Scan for the cell matching the given text and deliver its [x, y] coordinate at center. 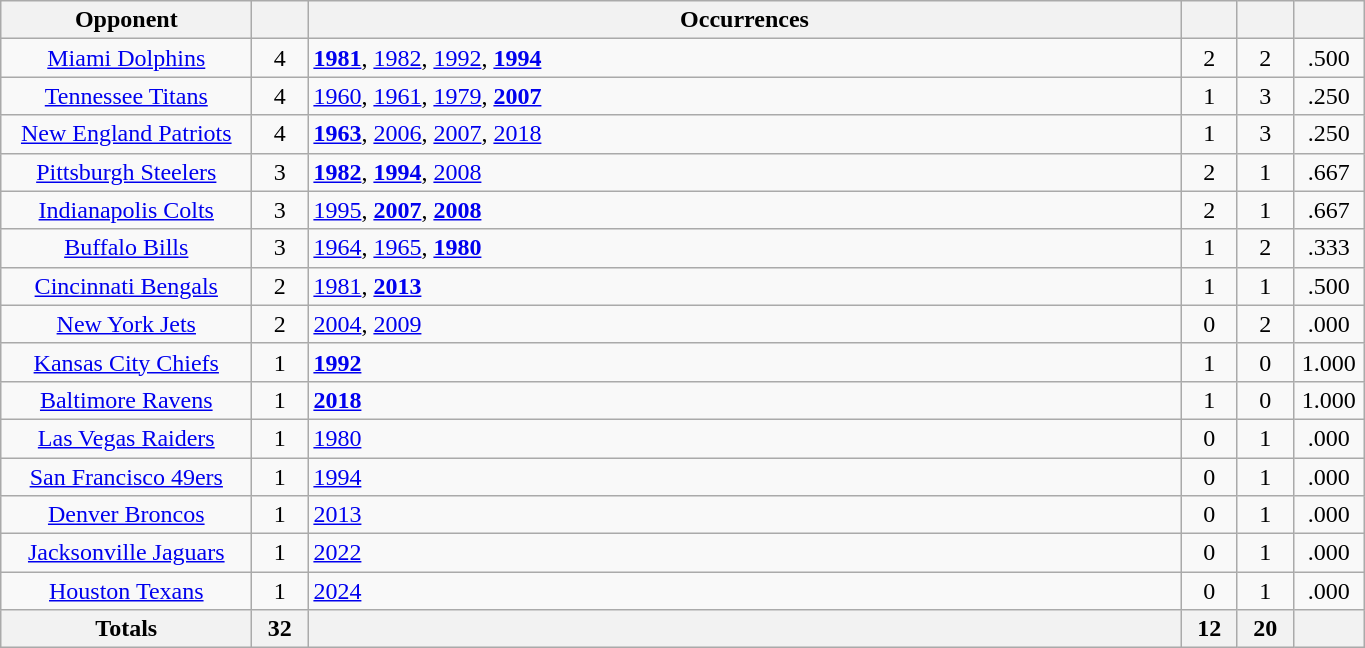
Indianapolis Colts [126, 210]
.333 [1328, 248]
Opponent [126, 20]
New England Patriots [126, 134]
1960, 1961, 1979, 2007 [744, 96]
1963, 2006, 2007, 2018 [744, 134]
Miami Dolphins [126, 58]
1981, 1982, 1992, 1994 [744, 58]
32 [280, 629]
2004, 2009 [744, 324]
1981, 2013 [744, 286]
1964, 1965, 1980 [744, 248]
2018 [744, 400]
20 [1265, 629]
New York Jets [126, 324]
Cincinnati Bengals [126, 286]
1992 [744, 362]
2024 [744, 591]
Las Vegas Raiders [126, 438]
1995, 2007, 2008 [744, 210]
Occurrences [744, 20]
2013 [744, 515]
Baltimore Ravens [126, 400]
Tennessee Titans [126, 96]
1980 [744, 438]
Jacksonville Jaguars [126, 553]
San Francisco 49ers [126, 477]
Pittsburgh Steelers [126, 172]
1982, 1994, 2008 [744, 172]
Buffalo Bills [126, 248]
Denver Broncos [126, 515]
Kansas City Chiefs [126, 362]
1994 [744, 477]
Houston Texans [126, 591]
12 [1209, 629]
2022 [744, 553]
Totals [126, 629]
